Return [X, Y] of the center of cell containing provided text 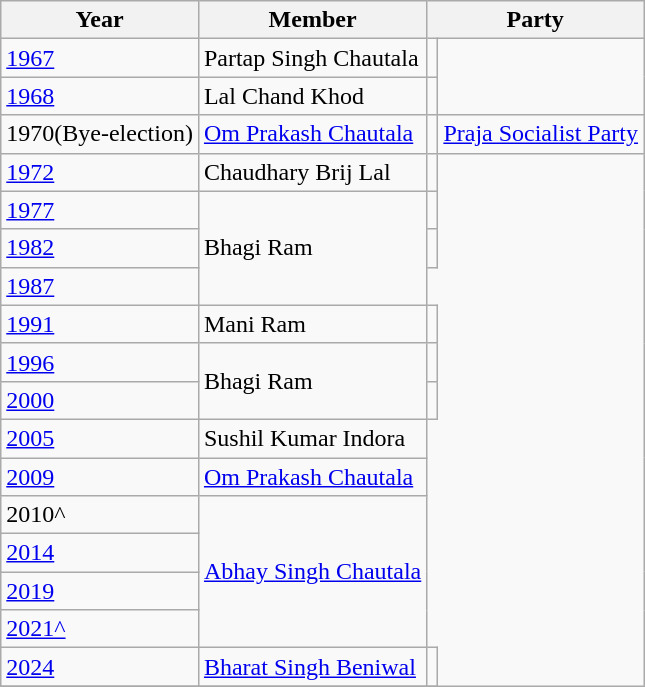
1977 [100, 210]
Mani Ram [312, 324]
1968 [100, 96]
1970(Bye-election) [100, 134]
1967 [100, 58]
Chaudhary Brij Lal [312, 172]
Praja Socialist Party [541, 134]
2014 [100, 553]
2019 [100, 591]
Party [536, 20]
1991 [100, 324]
Bharat Singh Beniwal [312, 667]
2010^ [100, 515]
Lal Chand Khod [312, 96]
1982 [100, 248]
Sushil Kumar Indora [312, 438]
2000 [100, 400]
Year [100, 20]
Partap Singh Chautala [312, 58]
1972 [100, 172]
1996 [100, 362]
Member [312, 20]
2024 [100, 667]
2005 [100, 438]
2009 [100, 477]
1987 [100, 286]
Abhay Singh Chautala [312, 572]
2021^ [100, 629]
